Scan for the cell matching the given text and deliver its (x, y) coordinate at center. 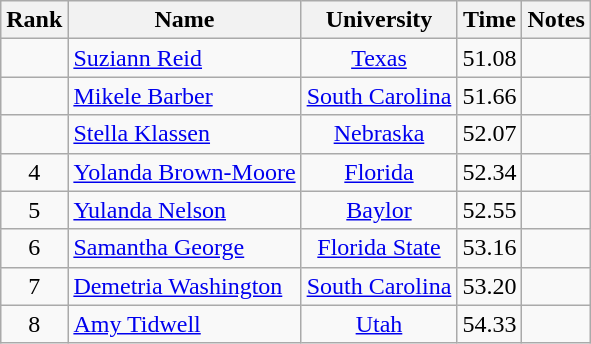
52.07 (490, 134)
53.16 (490, 248)
Time (490, 20)
Nebraska (379, 134)
Samantha George (184, 248)
Notes (556, 20)
Amy Tidwell (184, 324)
7 (34, 286)
51.08 (490, 58)
Stella Klassen (184, 134)
Baylor (379, 210)
Rank (34, 20)
Name (184, 20)
Mikele Barber (184, 96)
4 (34, 172)
Florida (379, 172)
54.33 (490, 324)
8 (34, 324)
5 (34, 210)
51.66 (490, 96)
Yolanda Brown-Moore (184, 172)
University (379, 20)
Yulanda Nelson (184, 210)
Utah (379, 324)
6 (34, 248)
Demetria Washington (184, 286)
Suziann Reid (184, 58)
Texas (379, 58)
52.34 (490, 172)
Florida State (379, 248)
52.55 (490, 210)
53.20 (490, 286)
